Find where the given text appears and provide that cell's center as [x, y] coordinate. 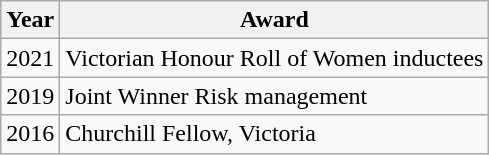
Year [30, 20]
Victorian Honour Roll of Women inductees [274, 58]
Joint Winner Risk management [274, 96]
2021 [30, 58]
Award [274, 20]
2019 [30, 96]
Churchill Fellow, Victoria [274, 134]
2016 [30, 134]
